Provide the (X, Y) coordinate of the cell's center where the given text is located.  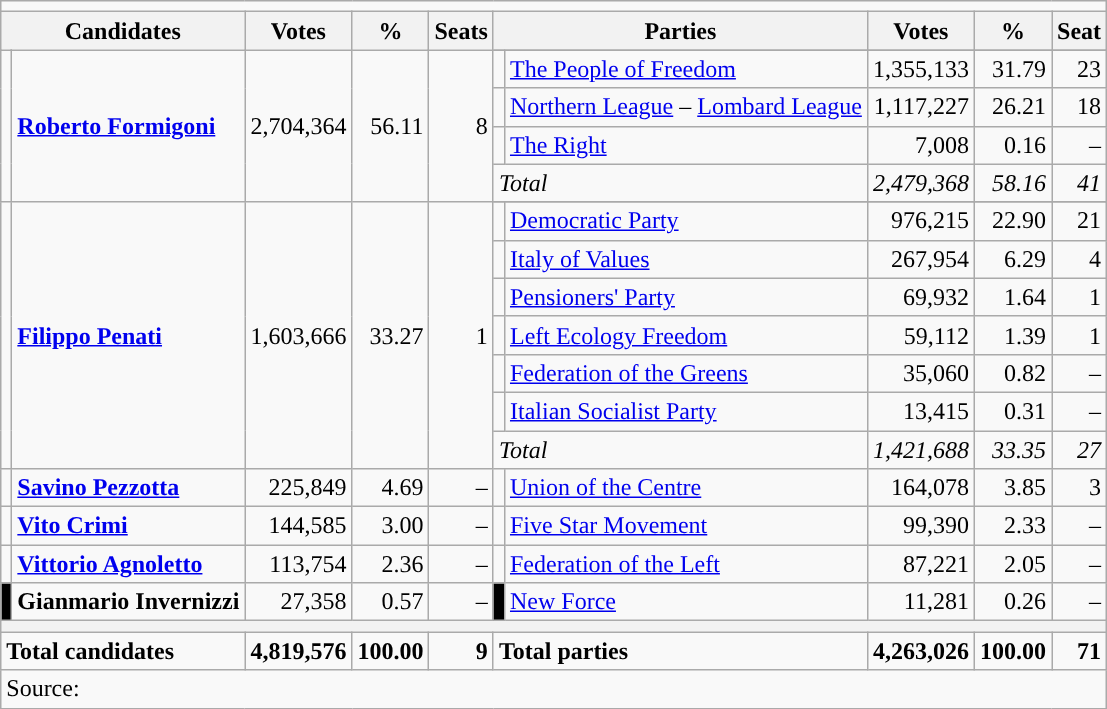
Italian Socialist Party (686, 411)
0.82 (1012, 373)
33.27 (390, 335)
0.57 (390, 602)
3.00 (390, 526)
87,221 (920, 564)
31.79 (1012, 69)
41 (1080, 183)
18 (1080, 107)
0.26 (1012, 602)
Federation of the Greens (686, 373)
3.85 (1012, 488)
26.21 (1012, 107)
11,281 (920, 602)
Federation of the Left (686, 564)
0.16 (1012, 145)
Democratic Party (686, 221)
Filippo Penati (128, 335)
Seats (461, 31)
Italy of Values (686, 259)
2.05 (1012, 564)
Seat (1080, 31)
1,421,688 (920, 449)
99,390 (920, 526)
Vito Crimi (128, 526)
225,849 (298, 488)
New Force (686, 602)
144,585 (298, 526)
2.33 (1012, 526)
2.36 (390, 564)
Total parties (680, 651)
2,704,364 (298, 126)
71 (1080, 651)
113,754 (298, 564)
Roberto Formigoni (128, 126)
Source: (554, 689)
7,008 (920, 145)
35,060 (920, 373)
59,112 (920, 335)
Left Ecology Freedom (686, 335)
Parties (680, 31)
2,479,368 (920, 183)
0.31 (1012, 411)
Savino Pezzotta (128, 488)
22.90 (1012, 221)
1,355,133 (920, 69)
1.64 (1012, 297)
Pensioners' Party (686, 297)
Five Star Movement (686, 526)
164,078 (920, 488)
6.29 (1012, 259)
The People of Freedom (686, 69)
69,932 (920, 297)
8 (461, 126)
3 (1080, 488)
13,415 (920, 411)
4 (1080, 259)
Total candidates (123, 651)
Gianmario Invernizzi (128, 602)
Union of the Centre (686, 488)
23 (1080, 69)
27,358 (298, 602)
1.39 (1012, 335)
9 (461, 651)
27 (1080, 449)
267,954 (920, 259)
976,215 (920, 221)
1,117,227 (920, 107)
58.16 (1012, 183)
56.11 (390, 126)
4.69 (390, 488)
4,263,026 (920, 651)
The Right (686, 145)
Vittorio Agnoletto (128, 564)
Candidates (123, 31)
1,603,666 (298, 335)
21 (1080, 221)
Northern League – Lombard League (686, 107)
4,819,576 (298, 651)
33.35 (1012, 449)
